Determine the [X, Y] coordinate at the center of the cell enclosing the given text.  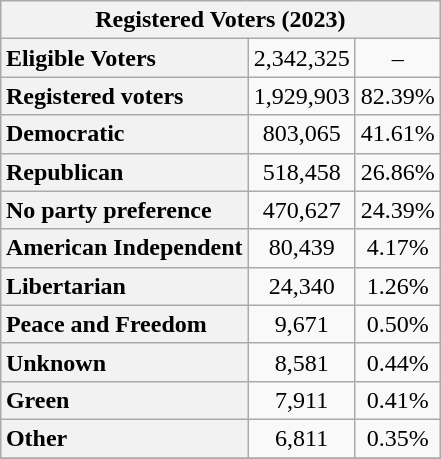
6,811 [302, 438]
41.61% [398, 134]
Other [124, 438]
9,671 [302, 324]
24.39% [398, 210]
Libertarian [124, 286]
– [398, 58]
803,065 [302, 134]
American Independent [124, 248]
Peace and Freedom [124, 324]
1.26% [398, 286]
82.39% [398, 96]
Eligible Voters [124, 58]
Green [124, 400]
8,581 [302, 362]
0.41% [398, 400]
Unknown [124, 362]
1,929,903 [302, 96]
No party preference [124, 210]
Republican [124, 172]
Registered Voters (2023) [220, 20]
518,458 [302, 172]
24,340 [302, 286]
4.17% [398, 248]
26.86% [398, 172]
470,627 [302, 210]
Democratic [124, 134]
Registered voters [124, 96]
0.50% [398, 324]
0.44% [398, 362]
80,439 [302, 248]
0.35% [398, 438]
7,911 [302, 400]
2,342,325 [302, 58]
